For the text-containing cell, return its midpoint in (x, y) coordinate format. 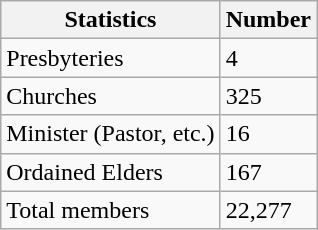
4 (268, 58)
325 (268, 96)
Total members (110, 210)
Ordained Elders (110, 172)
167 (268, 172)
Number (268, 20)
Churches (110, 96)
Minister (Pastor, etc.) (110, 134)
22,277 (268, 210)
16 (268, 134)
Statistics (110, 20)
Presbyteries (110, 58)
